For the text-containing cell, return its midpoint in [X, Y] coordinate format. 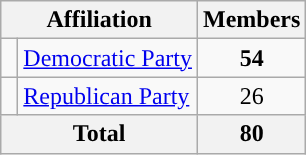
Members [251, 20]
Total [100, 134]
Democratic Party [108, 58]
Affiliation [100, 20]
54 [251, 58]
80 [251, 134]
Republican Party [108, 96]
26 [251, 96]
